Identify which cell holds the provided text, then report its (X, Y) central coordinate. 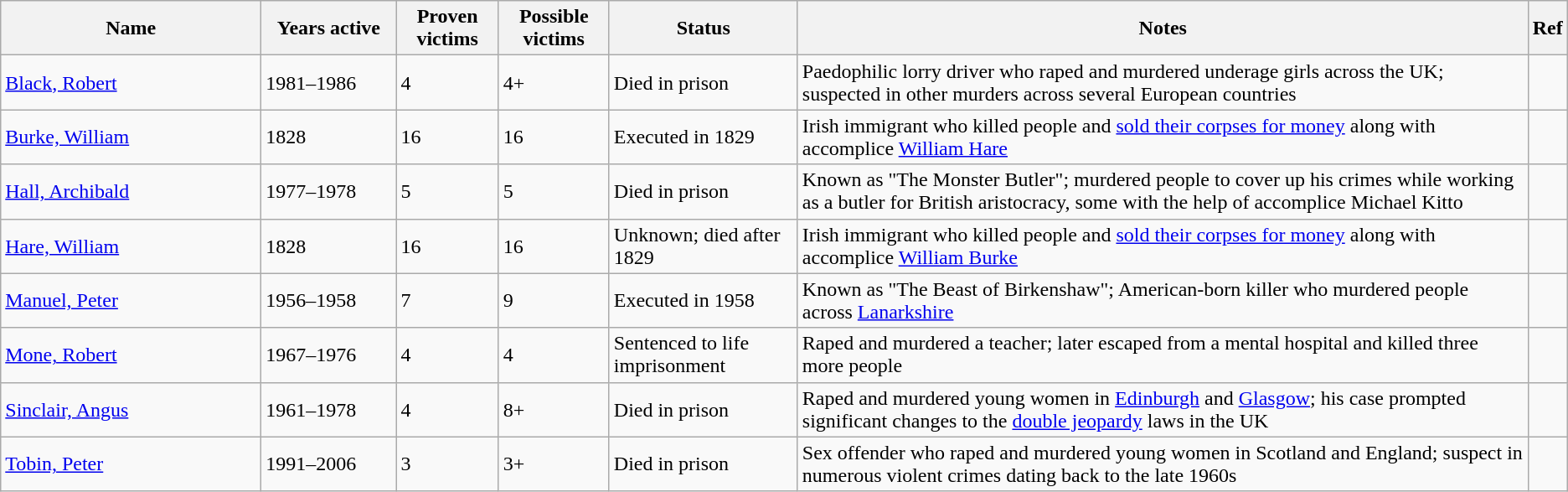
Burke, William (131, 137)
Notes (1163, 28)
Hare, William (131, 246)
Hall, Archibald (131, 191)
Paedophilic lorry driver who raped and murdered underage girls across the UK; suspected in other murders across several European countries (1163, 82)
1981–1986 (328, 82)
Possible victims (554, 28)
3+ (554, 464)
Raped and murdered a teacher; later escaped from a mental hospital and killed three more people (1163, 355)
Mone, Robert (131, 355)
1991–2006 (328, 464)
Unknown; died after 1829 (704, 246)
Sex offender who raped and murdered young women in Scotland and England; suspect in numerous violent crimes dating back to the late 1960s (1163, 464)
1977–1978 (328, 191)
Name (131, 28)
Irish immigrant who killed people and sold their corpses for money along with accomplice William Hare (1163, 137)
Raped and murdered young women in Edinburgh and Glasgow; his case prompted significant changes to the double jeopardy laws in the UK (1163, 409)
3 (447, 464)
Executed in 1958 (704, 300)
Manuel, Peter (131, 300)
Years active (328, 28)
1961–1978 (328, 409)
Ref (1548, 28)
Irish immigrant who killed people and sold their corpses for money along with accomplice William Burke (1163, 246)
Status (704, 28)
Sinclair, Angus (131, 409)
8+ (554, 409)
7 (447, 300)
Executed in 1829 (704, 137)
Known as "The Beast of Birkenshaw"; American-born killer who murdered people across Lanarkshire (1163, 300)
1967–1976 (328, 355)
9 (554, 300)
Tobin, Peter (131, 464)
Sentenced to life imprisonment (704, 355)
Black, Robert (131, 82)
4+ (554, 82)
1956–1958 (328, 300)
Proven victims (447, 28)
